Scan for the cell matching the given text and deliver its [x, y] coordinate at center. 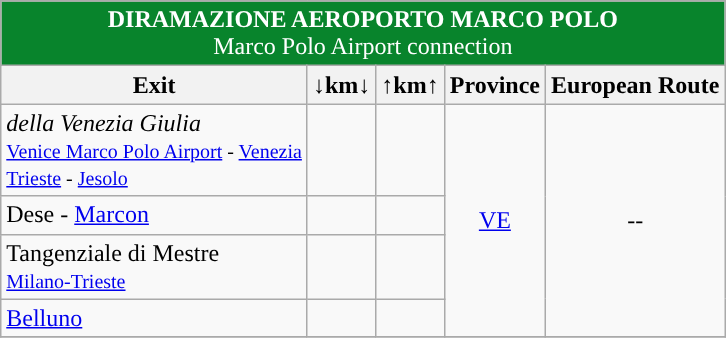
Belluno [154, 318]
Province [494, 85]
della Venezia Giulia Venice Marco Polo Airport - VeneziaTrieste - Jesolo [154, 150]
-- [636, 220]
Dese - Marcon [154, 215]
DIRAMAZIONE AEROPORTO MARCO POLOMarco Polo Airport connection [363, 34]
↓km↓ [341, 85]
Exit [154, 85]
European Route [636, 85]
VE [494, 220]
Tangenziale di Mestre Milano-Trieste [154, 266]
↑km↑ [410, 85]
